Pinpoint the cell where the given text exists, returning its [X, Y] midpoint coordinate. 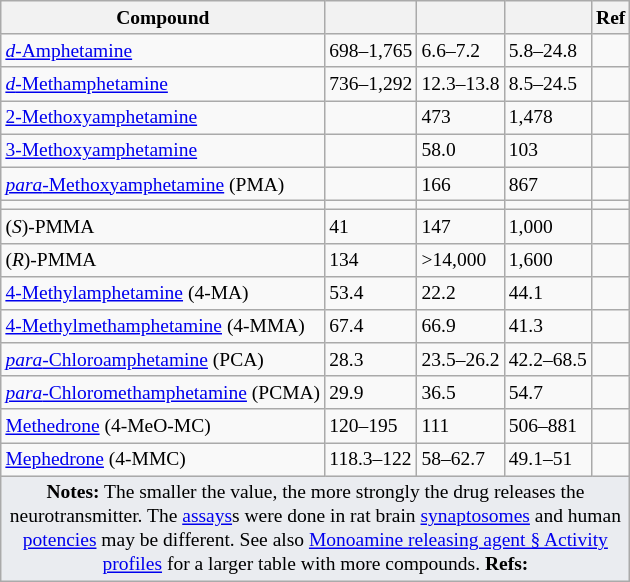
4-Methylamphetamine (4-MA) [163, 292]
473 [460, 118]
58–62.7 [460, 460]
36.5 [460, 392]
8.5–24.5 [548, 84]
42.2–68.5 [548, 360]
67.4 [371, 326]
66.9 [460, 326]
28.3 [371, 360]
2-Methoxyamphetamine [163, 118]
3-Methoxyamphetamine [163, 150]
44.1 [548, 292]
1,478 [548, 118]
118.3–122 [371, 460]
41.3 [548, 326]
120–195 [371, 426]
(S)-PMMA [163, 226]
12.3–13.8 [460, 84]
Mephedrone (4-MMC) [163, 460]
>14,000 [460, 260]
147 [460, 226]
49.1–51 [548, 460]
5.8–24.8 [548, 50]
54.7 [548, 392]
6.6–7.2 [460, 50]
166 [460, 184]
para-Chloromethamphetamine (PCMA) [163, 392]
d-Methamphetamine [163, 84]
506–881 [548, 426]
Ref [610, 18]
4-Methylmethamphetamine (4-MMA) [163, 326]
736–1,292 [371, 84]
para-Chloroamphetamine (PCA) [163, 360]
698–1,765 [371, 50]
867 [548, 184]
Compound [163, 18]
29.9 [371, 392]
(R)-PMMA [163, 260]
103 [548, 150]
1,000 [548, 226]
134 [371, 260]
Methedrone (4-MeO-MC) [163, 426]
58.0 [460, 150]
41 [371, 226]
22.2 [460, 292]
para-Methoxyamphetamine (PMA) [163, 184]
53.4 [371, 292]
111 [460, 426]
d-Amphetamine [163, 50]
1,600 [548, 260]
23.5–26.2 [460, 360]
